Detect which cell encompasses the target text, then output its (X, Y) center coordinate. 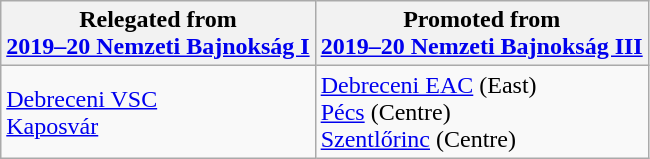
Promoted from2019–20 Nemzeti Bajnokság III (482, 34)
Debreceni EAC (East) Pécs (Centre) Szentlőrinc (Centre) (482, 112)
Relegated from2019–20 Nemzeti Bajnokság I (158, 34)
Debreceni VSC Kaposvár (158, 112)
